Return the [X, Y] coordinate for the center point of the cell that contains the specified text.  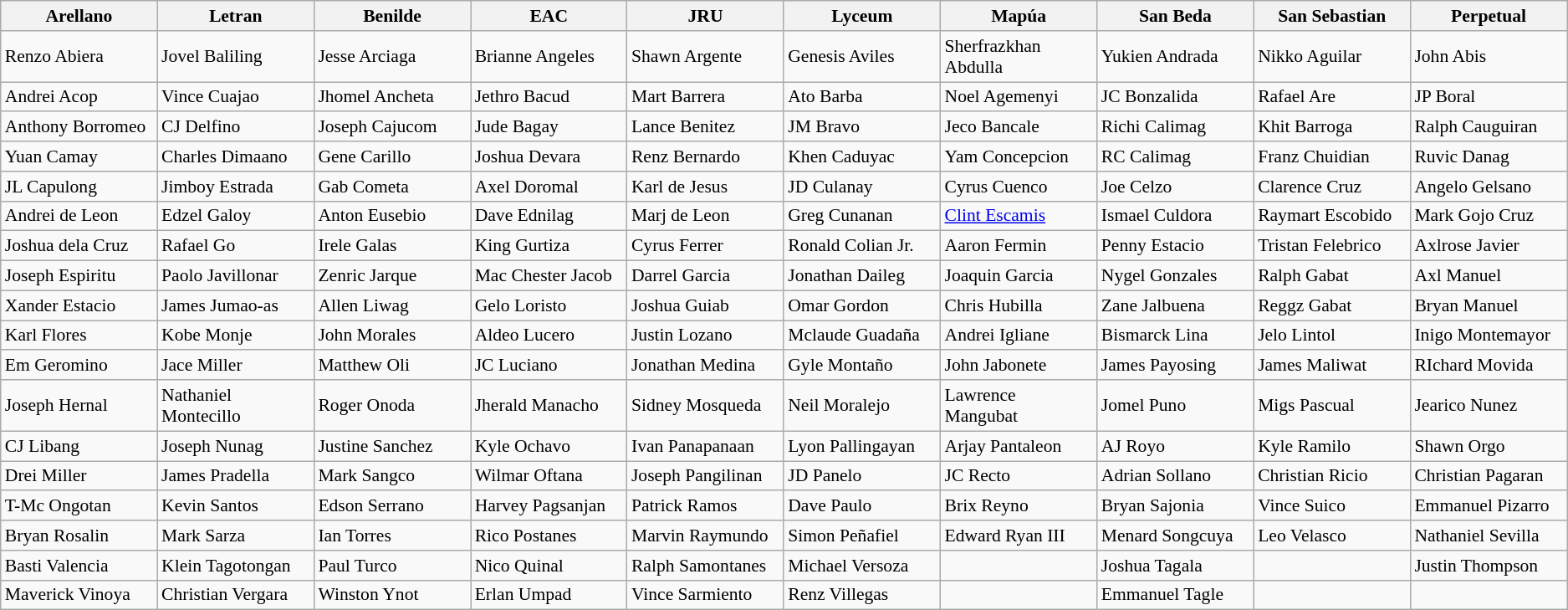
Joshua dela Cruz [79, 246]
Jelo Lintol [1331, 336]
Harvey Pagsanjan [549, 506]
Rafael Go [236, 246]
Klein Tagotongan [236, 566]
Matthew Oli [391, 366]
Arjay Pantaleon [1019, 446]
Jhomel Ancheta [391, 97]
Rico Postanes [549, 536]
Letran [236, 16]
Jearico Nunez [1489, 405]
Shawn Argente [706, 57]
Gyle Montaño [861, 366]
Lyon Pallingayan [861, 446]
JRU [706, 16]
Renz Bernardo [706, 156]
James Pradella [236, 476]
Christian Ricio [1331, 476]
Sidney Mosqueda [706, 405]
Jesse Arciaga [391, 57]
Justin Thompson [1489, 566]
Mapúa [1019, 16]
Zane Jalbuena [1176, 305]
Kyle Ochavo [549, 446]
Inigo Montemayor [1489, 336]
Khen Caduyac [861, 156]
Ralph Samontanes [706, 566]
Justine Sanchez [391, 446]
Cyrus Cuenco [1019, 187]
Kyle Ramilo [1331, 446]
Mclaude Guadaña [861, 336]
Joseph Hernal [79, 405]
Perpetual [1489, 16]
AJ Royo [1176, 446]
Mac Chester Jacob [549, 276]
Jimboy Estrada [236, 187]
Jonathan Medina [706, 366]
Allen Liwag [391, 305]
James Maliwat [1331, 366]
James Payosing [1176, 366]
Paolo Javillonar [236, 276]
Xander Estacio [79, 305]
Ronald Colian Jr. [861, 246]
Adrian Sollano [1176, 476]
Emmanuel Pizarro [1489, 506]
Mart Barrera [706, 97]
JC Luciano [549, 366]
Franz Chuidian [1331, 156]
Edzel Galoy [236, 216]
Andrei Igliane [1019, 336]
Maverick Vinoya [79, 595]
Greg Cunanan [861, 216]
Joseph Cajucom [391, 127]
Patrick Ramos [706, 506]
Clarence Cruz [1331, 187]
Joshua Guiab [706, 305]
JM Bravo [861, 127]
Yukien Andrada [1176, 57]
Ralph Cauguiran [1489, 127]
Karl Flores [79, 336]
Menard Songcuya [1176, 536]
Christian Vergara [236, 595]
Joseph Nunag [236, 446]
John Abis [1489, 57]
Simon Peñafiel [861, 536]
Angelo Gelsano [1489, 187]
Bryan Manuel [1489, 305]
Tristan Felebrico [1331, 246]
Edward Ryan III [1019, 536]
Jherald Manacho [549, 405]
Sherfrazkhan Abdulla [1019, 57]
Benilde [391, 16]
Gene Carillo [391, 156]
Anthony Borromeo [79, 127]
Kobe Monje [236, 336]
Lawrence Mangubat [1019, 405]
Lyceum [861, 16]
Shawn Orgo [1489, 446]
Nathaniel Sevilla [1489, 536]
JL Capulong [79, 187]
Migs Pascual [1331, 405]
T-Mc Ongotan [79, 506]
Mark Sarza [236, 536]
San Sebastian [1331, 16]
RC Calimag [1176, 156]
Edson Serrano [391, 506]
Joshua Tagala [1176, 566]
Jeco Bancale [1019, 127]
James Jumao-as [236, 305]
Axl Manuel [1489, 276]
Darrel Garcia [706, 276]
Mark Sangco [391, 476]
Ruvic Danag [1489, 156]
Ian Torres [391, 536]
Emmanuel Tagle [1176, 595]
JP Boral [1489, 97]
Wilmar Oftana [549, 476]
JD Panelo [861, 476]
Noel Agemenyi [1019, 97]
Brix Reyno [1019, 506]
Winston Ynot [391, 595]
Nygel Gonzales [1176, 276]
Aaron Fermin [1019, 246]
Dave Paulo [861, 506]
Joaquin Garcia [1019, 276]
Bryan Rosalin [79, 536]
Anton Eusebio [391, 216]
Kevin Santos [236, 506]
Vince Suico [1331, 506]
Gab Cometa [391, 187]
Bryan Sajonia [1176, 506]
Christian Pagaran [1489, 476]
Lance Benitez [706, 127]
Vince Cuajao [236, 97]
Cyrus Ferrer [706, 246]
Penny Estacio [1176, 246]
Bismarck Lina [1176, 336]
Arellano [79, 16]
Andrei Acop [79, 97]
Ralph Gabat [1331, 276]
Jethro Bacud [549, 97]
Jonathan Daileg [861, 276]
RIchard Movida [1489, 366]
Michael Versoza [861, 566]
Axel Doromal [549, 187]
Renz Villegas [861, 595]
John Jabonete [1019, 366]
Charles Dimaano [236, 156]
JC Bonzalida [1176, 97]
Richi Calimag [1176, 127]
Gelo Loristo [549, 305]
Neil Moralejo [861, 405]
Genesis Aviles [861, 57]
Erlan Umpad [549, 595]
Yuan Camay [79, 156]
John Morales [391, 336]
Andrei de Leon [79, 216]
Joe Celzo [1176, 187]
Joseph Espiritu [79, 276]
JC Recto [1019, 476]
Vince Sarmiento [706, 595]
King Gurtiza [549, 246]
Irele Galas [391, 246]
Marvin Raymundo [706, 536]
Raymart Escobido [1331, 216]
EAC [549, 16]
Reggz Gabat [1331, 305]
Omar Gordon [861, 305]
Nikko Aguilar [1331, 57]
Ismael Culdora [1176, 216]
Karl de Jesus [706, 187]
Ivan Panapanaan [706, 446]
Paul Turco [391, 566]
Em Geromino [79, 366]
Jomel Puno [1176, 405]
JD Culanay [861, 187]
Jace Miller [236, 366]
Khit Barroga [1331, 127]
Dave Ednilag [549, 216]
Justin Lozano [706, 336]
Yam Concepcion [1019, 156]
Clint Escamis [1019, 216]
Ato Barba [861, 97]
CJ Delfino [236, 127]
Zenric Jarque [391, 276]
Joshua Devara [549, 156]
Jude Bagay [549, 127]
CJ Libang [79, 446]
Roger Onoda [391, 405]
Basti Valencia [79, 566]
Renzo Abiera [79, 57]
Joseph Pangilinan [706, 476]
Axlrose Javier [1489, 246]
Leo Velasco [1331, 536]
Nico Quinal [549, 566]
Aldeo Lucero [549, 336]
Mark Gojo Cruz [1489, 216]
Rafael Are [1331, 97]
Marj de Leon [706, 216]
Brianne Angeles [549, 57]
Drei Miller [79, 476]
Chris Hubilla [1019, 305]
Jovel Baliling [236, 57]
San Beda [1176, 16]
Nathaniel Montecillo [236, 405]
